Find where the given text appears and provide that cell's center as (x, y) coordinate. 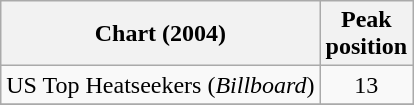
US Top Heatseekers (Billboard) (160, 85)
Peakposition (366, 34)
Chart (2004) (160, 34)
13 (366, 85)
